Capture the cell that displays the provided text and extract its [X, Y] central coordinate. 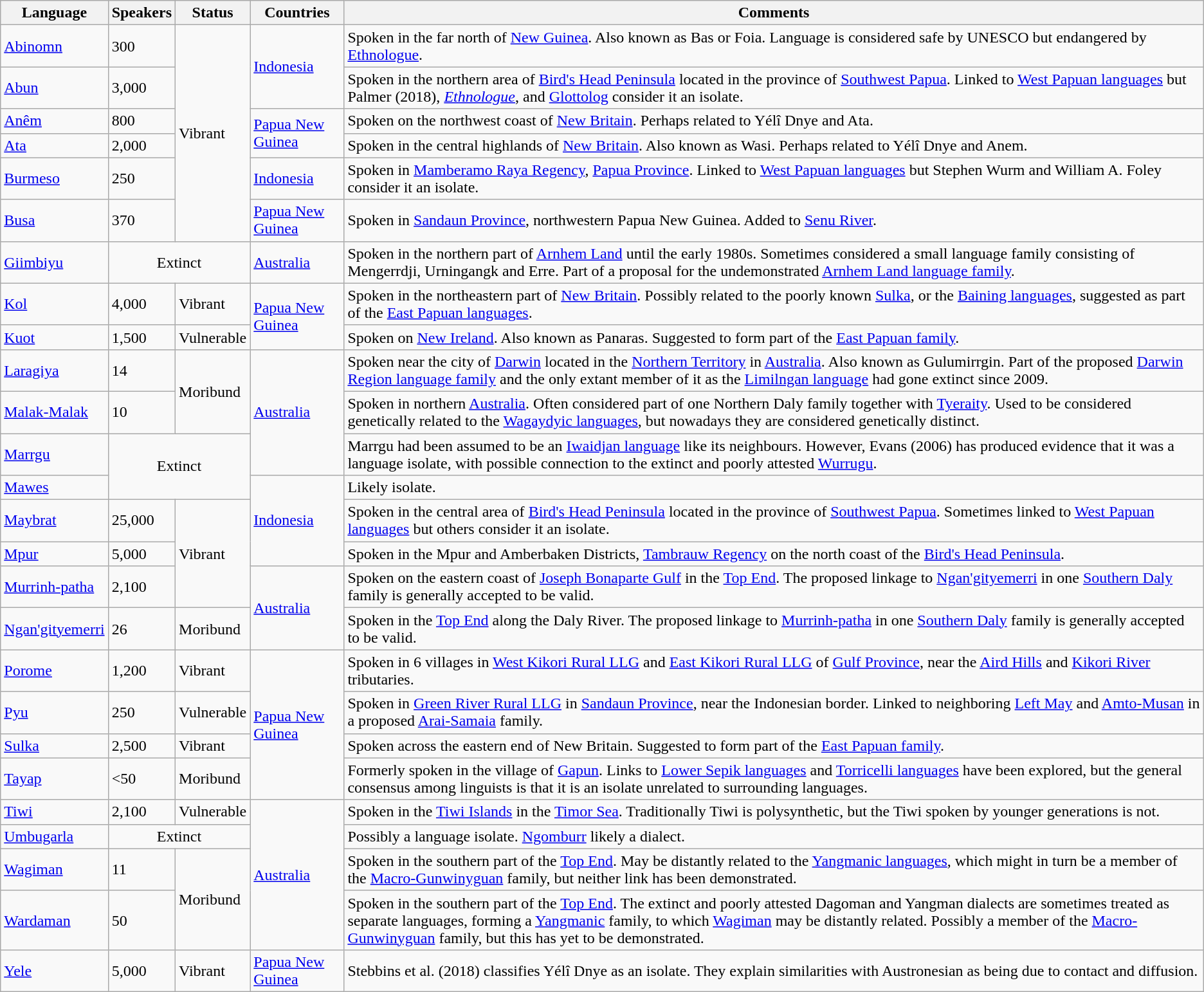
Status [213, 13]
Mawes [54, 488]
Spoken in the Tiwi Islands in the Timor Sea. Traditionally Tiwi is polysynthetic, but the Tiwi spoken by younger generations is not. [774, 812]
Yele [54, 970]
25,000 [141, 521]
Porome [54, 670]
Kol [54, 304]
Wagiman [54, 870]
Kuot [54, 337]
14 [141, 371]
Wardaman [54, 920]
Tiwi [54, 812]
10 [141, 412]
Comments [774, 13]
Likely isolate. [774, 488]
Marrgu [54, 454]
Spoken on the northwest coast of New Britain. Perhaps related to Yélî Dnye and Ata. [774, 121]
<50 [141, 778]
Umbugarla [54, 836]
300 [141, 46]
2,500 [141, 746]
1,200 [141, 670]
Murrinh-patha [54, 587]
Spoken in the far north of New Guinea. Also known as Bas or Foia. Language is considered safe by UNESCO but endangered by Ethnologue. [774, 46]
Tayap [54, 778]
3,000 [141, 87]
26 [141, 629]
Spoken in Sandaun Province, northwestern Papua New Guinea. Added to Senu River. [774, 220]
1,500 [141, 337]
Abun [54, 87]
Maybrat [54, 521]
Language [54, 13]
Stebbins et al. (2018) classifies Yélî Dnye as an isolate. They explain similarities with Austronesian as being due to contact and diffusion. [774, 970]
Laragiya [54, 371]
Pyu [54, 713]
Spoken in Mamberamo Raya Regency, Papua Province. Linked to West Papuan languages but Stephen Wurm and William A. Foley consider it an isolate. [774, 179]
2,000 [141, 145]
11 [141, 870]
Ata [54, 145]
Spoken in 6 villages in West Kikori Rural LLG and East Kikori Rural LLG of Gulf Province, near the Aird Hills and Kikori River tributaries. [774, 670]
Burmeso [54, 179]
Anêm [54, 121]
Mpur [54, 554]
Spoken on New Ireland. Also known as Panaras. Suggested to form part of the East Papuan family. [774, 337]
Ngan'gityemerri [54, 629]
Abinomn [54, 46]
50 [141, 920]
Possibly a language isolate. Ngomburr likely a dialect. [774, 836]
Speakers [141, 13]
Giimbiyu [54, 262]
Malak-Malak [54, 412]
Sulka [54, 746]
4,000 [141, 304]
800 [141, 121]
Spoken in the Top End along the Daly River. The proposed linkage to Murrinh-patha in one Southern Daly family is generally accepted to be valid. [774, 629]
Busa [54, 220]
Spoken in the Mpur and Amberbaken Districts, Tambrauw Regency on the north coast of the Bird's Head Peninsula. [774, 554]
Countries [297, 13]
370 [141, 220]
Spoken across the eastern end of New Britain. Suggested to form part of the East Papuan family. [774, 746]
Spoken in the central highlands of New Britain. Also known as Wasi. Perhaps related to Yélî Dnye and Anem. [774, 145]
